Locate the cell with the specified text and output its [x, y] center coordinate. 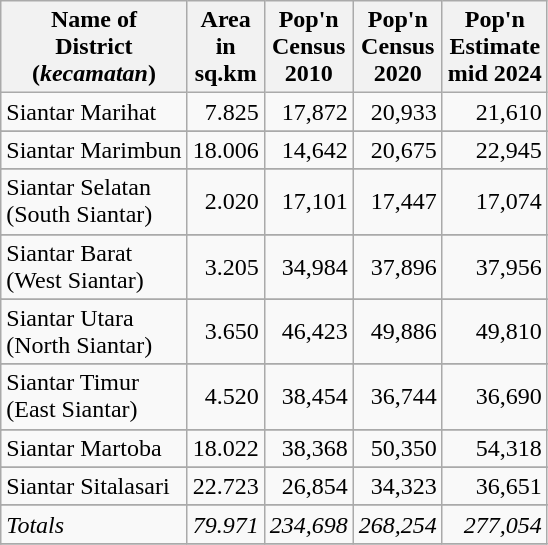
Siantar Marihat [94, 112]
Siantar Utara (North Siantar) [94, 332]
49,886 [398, 332]
20,933 [398, 112]
37,896 [398, 266]
2.020 [226, 202]
Siantar Selatan (South Siantar) [94, 202]
Pop'nCensus2010 [308, 47]
277,054 [494, 524]
34,984 [308, 266]
36,651 [494, 486]
Areain sq.km [226, 47]
50,350 [398, 448]
34,323 [398, 486]
Totals [94, 524]
Siantar Timur (East Siantar) [94, 396]
49,810 [494, 332]
14,642 [308, 150]
268,254 [398, 524]
36,744 [398, 396]
17,074 [494, 202]
Siantar Martoba [94, 448]
26,854 [308, 486]
4.520 [226, 396]
79.971 [226, 524]
18.022 [226, 448]
Siantar Marimbun [94, 150]
Pop'nCensus2020 [398, 47]
37,956 [494, 266]
38,368 [308, 448]
54,318 [494, 448]
Pop'nEstimatemid 2024 [494, 47]
17,872 [308, 112]
22,945 [494, 150]
3.205 [226, 266]
17,447 [398, 202]
22.723 [226, 486]
38,454 [308, 396]
36,690 [494, 396]
46,423 [308, 332]
20,675 [398, 150]
17,101 [308, 202]
Name ofDistrict(kecamatan) [94, 47]
234,698 [308, 524]
18.006 [226, 150]
7.825 [226, 112]
Siantar Sitalasari [94, 486]
Siantar Barat (West Siantar) [94, 266]
3.650 [226, 332]
21,610 [494, 112]
